Return (X, Y) of the center of cell containing provided text 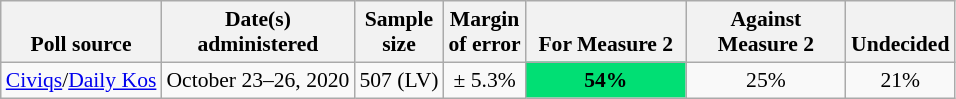
54% (606, 80)
21% (900, 80)
Date(s)administered (258, 32)
Poll source (82, 32)
± 5.3% (484, 80)
Marginof error (484, 32)
Samplesize (398, 32)
Against Measure 2 (766, 32)
507 (LV) (398, 80)
For Measure 2 (606, 32)
25% (766, 80)
Undecided (900, 32)
Civiqs/Daily Kos (82, 80)
October 23–26, 2020 (258, 80)
